From the cell containing the given text, extract its center point as (x, y) coordinate. 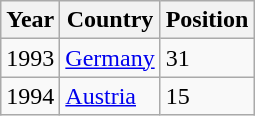
1994 (30, 96)
Germany (110, 58)
Position (207, 20)
Country (110, 20)
15 (207, 96)
31 (207, 58)
Year (30, 20)
Austria (110, 96)
1993 (30, 58)
